From the cell containing the given text, extract its center point as [X, Y] coordinate. 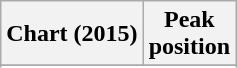
Chart (2015) [72, 34]
Peakposition [189, 34]
